Pinpoint the cell where the given text exists, returning its [x, y] midpoint coordinate. 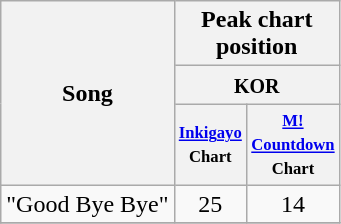
25 [210, 204]
14 [294, 204]
"Good Bye Bye" [88, 204]
M! Countdown Chart [294, 144]
Peak chart position [256, 34]
Song [88, 94]
Inkigayo Chart [210, 144]
KOR [256, 85]
